Return the [x, y] coordinate for the center point of the cell that contains the specified text.  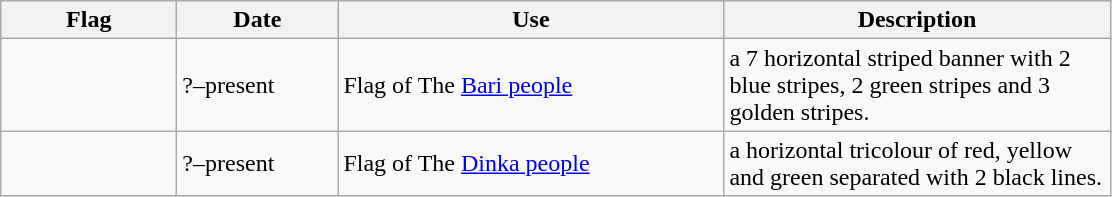
Flag of The Dinka people [531, 164]
a horizontal tricolour of red, yellow and green separated with 2 black lines. [917, 164]
Description [917, 20]
a 7 horizontal striped banner with 2 blue stripes, 2 green stripes and 3 golden stripes. [917, 85]
Use [531, 20]
Date [258, 20]
Flag of The Bari people [531, 85]
Flag [89, 20]
